Return [X, Y] of the center of cell containing provided text 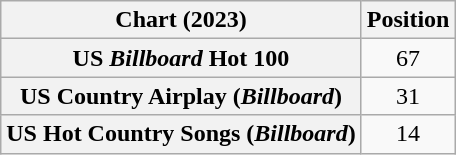
Position [408, 20]
31 [408, 96]
67 [408, 58]
14 [408, 134]
US Hot Country Songs (Billboard) [181, 134]
US Country Airplay (Billboard) [181, 96]
US Billboard Hot 100 [181, 58]
Chart (2023) [181, 20]
